Provide the (x, y) coordinate of the cell's center where the given text is located.  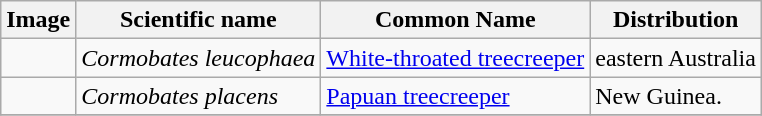
Papuan treecreeper (456, 96)
New Guinea. (676, 96)
Cormobates leucophaea (198, 58)
White-throated treecreeper (456, 58)
Image (38, 20)
eastern Australia (676, 58)
Common Name (456, 20)
Scientific name (198, 20)
Distribution (676, 20)
Cormobates placens (198, 96)
